Find where the given text appears and provide that cell's center as (X, Y) coordinate. 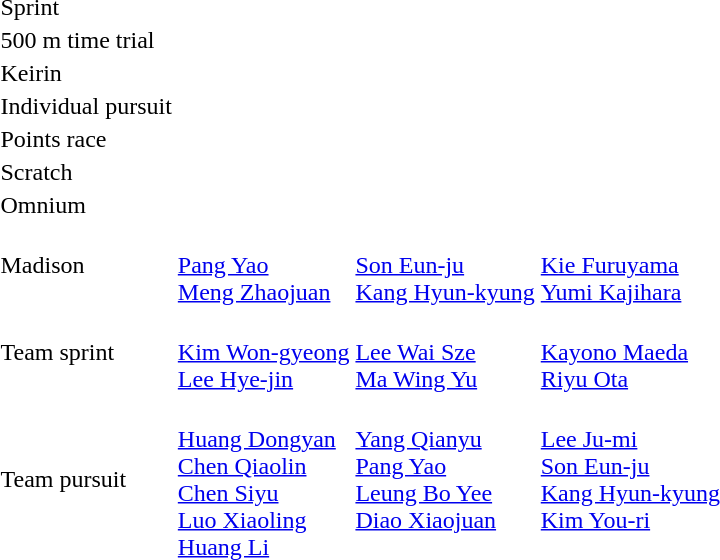
Kim Won-gyeongLee Hye-jin (264, 352)
Lee Wai SzeMa Wing Yu (445, 352)
Son Eun-juKang Hyun-kyung (445, 265)
Pang YaoMeng Zhaojuan (264, 265)
